Determine the [x, y] coordinate at the center of the cell enclosing the given text.  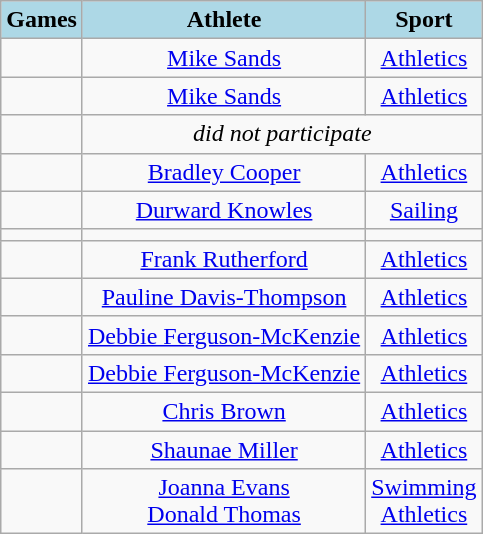
Sailing [424, 210]
Shaunae Miller [224, 449]
Swimming Athletics [424, 502]
Bradley Cooper [224, 172]
Pauline Davis-Thompson [224, 297]
Chris Brown [224, 411]
Athlete [224, 20]
did not participate [282, 134]
Joanna Evans Donald Thomas [224, 502]
Durward Knowles [224, 210]
Frank Rutherford [224, 259]
Sport [424, 20]
Games [42, 20]
